Scan for the cell matching the given text and deliver its (x, y) coordinate at center. 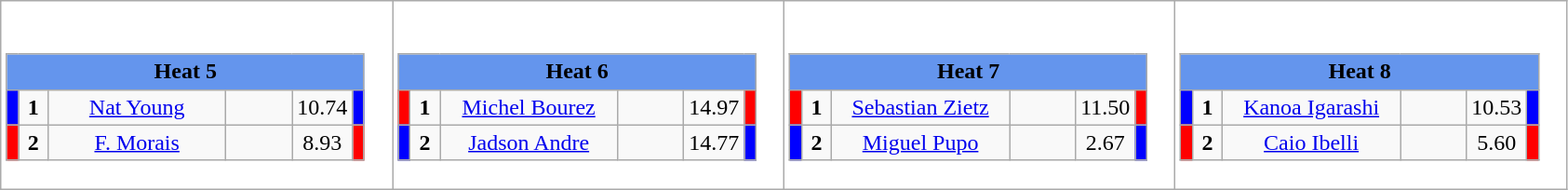
Sebastian Zietz (921, 107)
Heat 5 (185, 72)
Jadson Andre (529, 142)
Miguel Pupo (921, 142)
Heat 7 (968, 72)
5.60 (1496, 142)
14.77 (715, 142)
Heat 8 (1360, 72)
10.74 (322, 107)
Caio Ibelli (1312, 142)
Heat 8 1 Kanoa Igarashi 10.53 2 Caio Ibelli 5.60 (1372, 95)
2.67 (1106, 142)
8.93 (322, 142)
F. Morais (138, 142)
Nat Young (138, 107)
Heat 5 1 Nat Young 10.74 2 F. Morais 8.93 (197, 95)
Heat 6 (577, 72)
Heat 7 1 Sebastian Zietz 11.50 2 Miguel Pupo 2.67 (980, 95)
Kanoa Igarashi (1312, 107)
11.50 (1106, 107)
10.53 (1496, 107)
Michel Bourez (529, 107)
14.97 (715, 107)
Heat 6 1 Michel Bourez 14.97 2 Jadson Andre 14.77 (588, 95)
